Extract the [x, y] coordinate from the center of the cell holding the provided text.  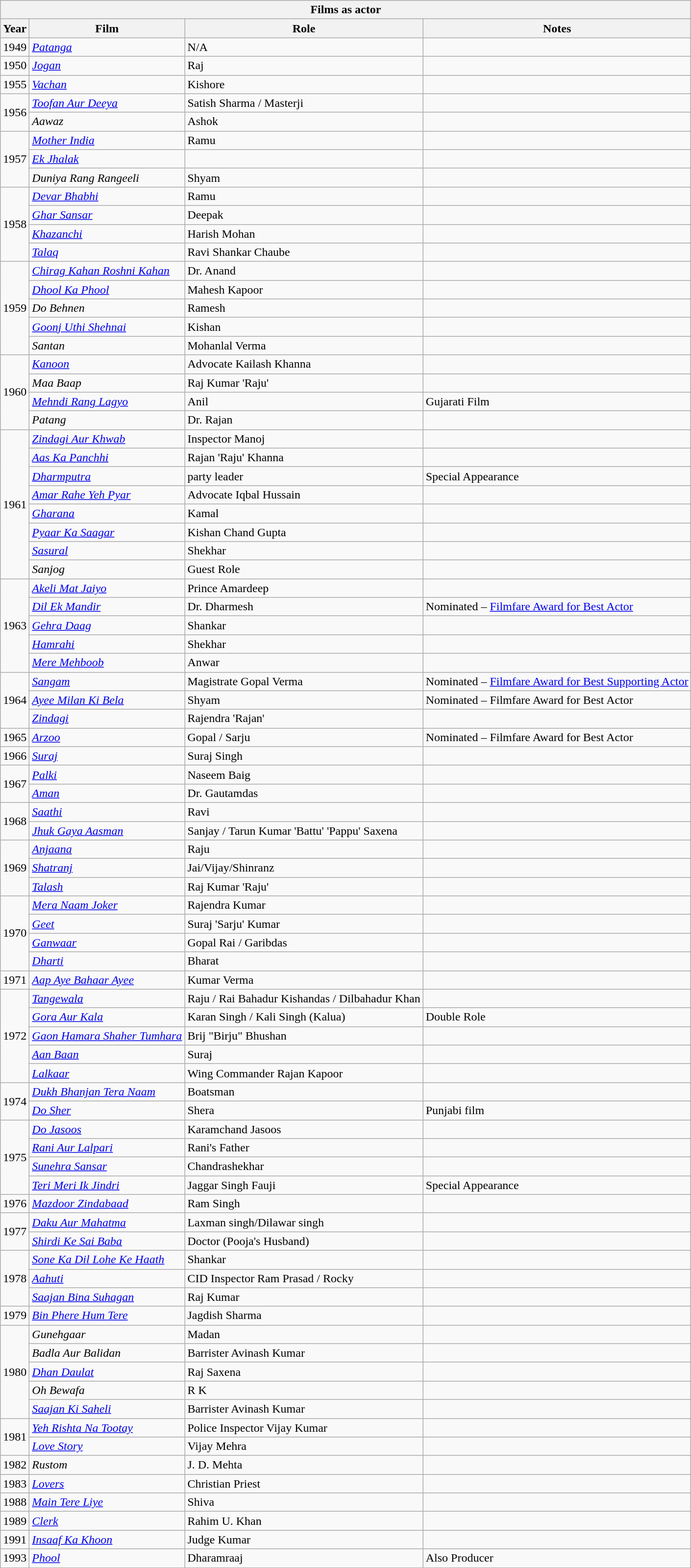
Role [304, 28]
Kumar Verma [304, 980]
Ram Singh [304, 1204]
Chirag Kahan Roshni Kahan [107, 271]
Kishan [304, 327]
Mohanlal Verma [304, 346]
1981 [15, 1437]
Duniya Rang Rangeeli [107, 177]
Teri Meri Ik Jindri [107, 1185]
Jaggar Singh Fauji [304, 1185]
CID Inspector Ram Prasad / Rocky [304, 1278]
Christian Priest [304, 1484]
Do Jasoos [107, 1129]
Mehndi Rang Lagyo [107, 401]
Palki [107, 774]
Vijay Mehra [304, 1446]
Love Story [107, 1446]
Rani's Father [304, 1148]
Kanoon [107, 364]
Rahim U. Khan [304, 1521]
Dr. Anand [304, 271]
Goonj Uthi Shehnai [107, 327]
1971 [15, 980]
Gujarati Film [557, 401]
Ganwaar [107, 943]
Main Tere Liye [107, 1502]
Saathi [107, 812]
1972 [15, 1036]
1956 [15, 112]
Anwar [304, 663]
Zindagi Aur Khwab [107, 439]
Sunehra Sansar [107, 1167]
1967 [15, 784]
Sasural [107, 551]
1957 [15, 159]
Gharana [107, 513]
Insaaf Ka Khoon [107, 1540]
1976 [15, 1204]
Notes [557, 28]
Toofan Aur Deeya [107, 103]
1989 [15, 1521]
Arzoo [107, 737]
Dukh Bhanjan Tera Naam [107, 1092]
Nominated – Filmfare Award for Best Supporting Actor [557, 681]
Shatranj [107, 868]
Mother India [107, 140]
Sone Ka Dil Lohe Ke Haath [107, 1260]
Also Producer [557, 1558]
Rajendra 'Rajan' [304, 719]
Oh Bewafa [107, 1390]
1991 [15, 1540]
Anjaana [107, 849]
1975 [15, 1157]
Amar Rahe Yeh Pyar [107, 495]
Ashok [304, 122]
1980 [15, 1371]
1959 [15, 308]
1949 [15, 47]
Ravi Shankar Chaube [304, 252]
Mera Naam Joker [107, 905]
Brij "Birju" Bhushan [304, 1036]
Patang [107, 420]
Aap Aye Bahaar Ayee [107, 980]
Gopal / Sarju [304, 737]
Laxman singh/Dilawar singh [304, 1222]
Dr. Gautamdas [304, 793]
Talaq [107, 252]
Punjabi film [557, 1110]
Raj Saxena [304, 1371]
Daku Aur Mahatma [107, 1222]
1974 [15, 1101]
R K [304, 1390]
Sangam [107, 681]
Films as actor [346, 10]
Madan [304, 1334]
Shiva [304, 1502]
Rajendra Kumar [304, 905]
1955 [15, 84]
Devar Bhabhi [107, 196]
Dhool Ka Phool [107, 290]
Suraj Singh [304, 756]
Saajan Bina Suhagan [107, 1297]
Santan [107, 346]
Khazanchi [107, 234]
Aas Ka Panchhi [107, 457]
Mazdoor Zindabaad [107, 1204]
Karamchand Jasoos [304, 1129]
Pyaar Ka Saagar [107, 532]
Mere Mehboob [107, 663]
Kamal [304, 513]
Dil Ek Mandir [107, 607]
Harish Mohan [304, 234]
Advocate Iqbal Hussain [304, 495]
party leader [304, 476]
Lovers [107, 1484]
Raj [304, 66]
Raj Kumar [304, 1297]
1977 [15, 1232]
Dharti [107, 961]
Guest Role [304, 570]
Jhuk Gaya Aasman [107, 831]
1965 [15, 737]
1988 [15, 1502]
1968 [15, 821]
Dharamraaj [304, 1558]
1950 [15, 66]
Akeli Mat Jaiyo [107, 588]
Saajan Ki Saheli [107, 1409]
Karan Singh / Kali Singh (Kalua) [304, 1017]
Dhan Daulat [107, 1371]
1993 [15, 1558]
Boatsman [304, 1092]
Anil [304, 401]
Magistrate Gopal Verma [304, 681]
Jogan [107, 66]
Aahuti [107, 1278]
Gunehgaar [107, 1334]
Satish Sharma / Masterji [304, 103]
Aman [107, 793]
1966 [15, 756]
Gora Aur Kala [107, 1017]
Geet [107, 924]
1961 [15, 504]
Patanga [107, 47]
Suraj 'Sarju' Kumar [304, 924]
Ek Jhalak [107, 159]
Dr. Rajan [304, 420]
Year [15, 28]
1963 [15, 625]
Gopal Rai / Garibdas [304, 943]
1979 [15, 1316]
Prince Amardeep [304, 588]
Aan Baan [107, 1054]
Do Behnen [107, 308]
Sanjay / Tarun Kumar 'Battu' 'Pappu' Saxena [304, 831]
Maa Baap [107, 383]
Yeh Rishta Na Tootay [107, 1428]
Zindagi [107, 719]
Tangewala [107, 998]
Bharat [304, 961]
J. D. Mehta [304, 1465]
Naseem Baig [304, 774]
Do Sher [107, 1110]
Ramesh [304, 308]
Lalkaar [107, 1073]
Gaon Hamara Shaher Tumhara [107, 1036]
Wing Commander Rajan Kapoor [304, 1073]
Bin Phere Hum Tere [107, 1316]
Rani Aur Lalpari [107, 1148]
1983 [15, 1484]
Hamrahi [107, 644]
Clerk [107, 1521]
Raju [304, 849]
Kishan Chand Gupta [304, 532]
1978 [15, 1278]
Advocate Kailash Khanna [304, 364]
Shera [304, 1110]
1970 [15, 933]
Rajan 'Raju' Khanna [304, 457]
Doctor (Pooja's Husband) [304, 1241]
Raju / Rai Bahadur Kishandas / Dilbahadur Khan [304, 998]
Jagdish Sharma [304, 1316]
Rustom [107, 1465]
Phool [107, 1558]
Inspector Manoj [304, 439]
Talash [107, 887]
Ayee Milan Ki Bela [107, 700]
Judge Kumar [304, 1540]
Badla Aur Balidan [107, 1353]
N/A [304, 47]
Dharmputra [107, 476]
Mahesh Kapoor [304, 290]
1982 [15, 1465]
Ravi [304, 812]
1960 [15, 392]
Chandrashekhar [304, 1167]
Shirdi Ke Sai Baba [107, 1241]
1964 [15, 700]
Sanjog [107, 570]
1958 [15, 224]
Double Role [557, 1017]
Dr. Dharmesh [304, 607]
1969 [15, 868]
Aawaz [107, 122]
Police Inspector Vijay Kumar [304, 1428]
Gehra Daag [107, 625]
Jai/Vijay/Shinranz [304, 868]
Kishore [304, 84]
Ghar Sansar [107, 215]
Deepak [304, 215]
Vachan [107, 84]
Film [107, 28]
